Detect which cell encompasses the target text, then output its [x, y] center coordinate. 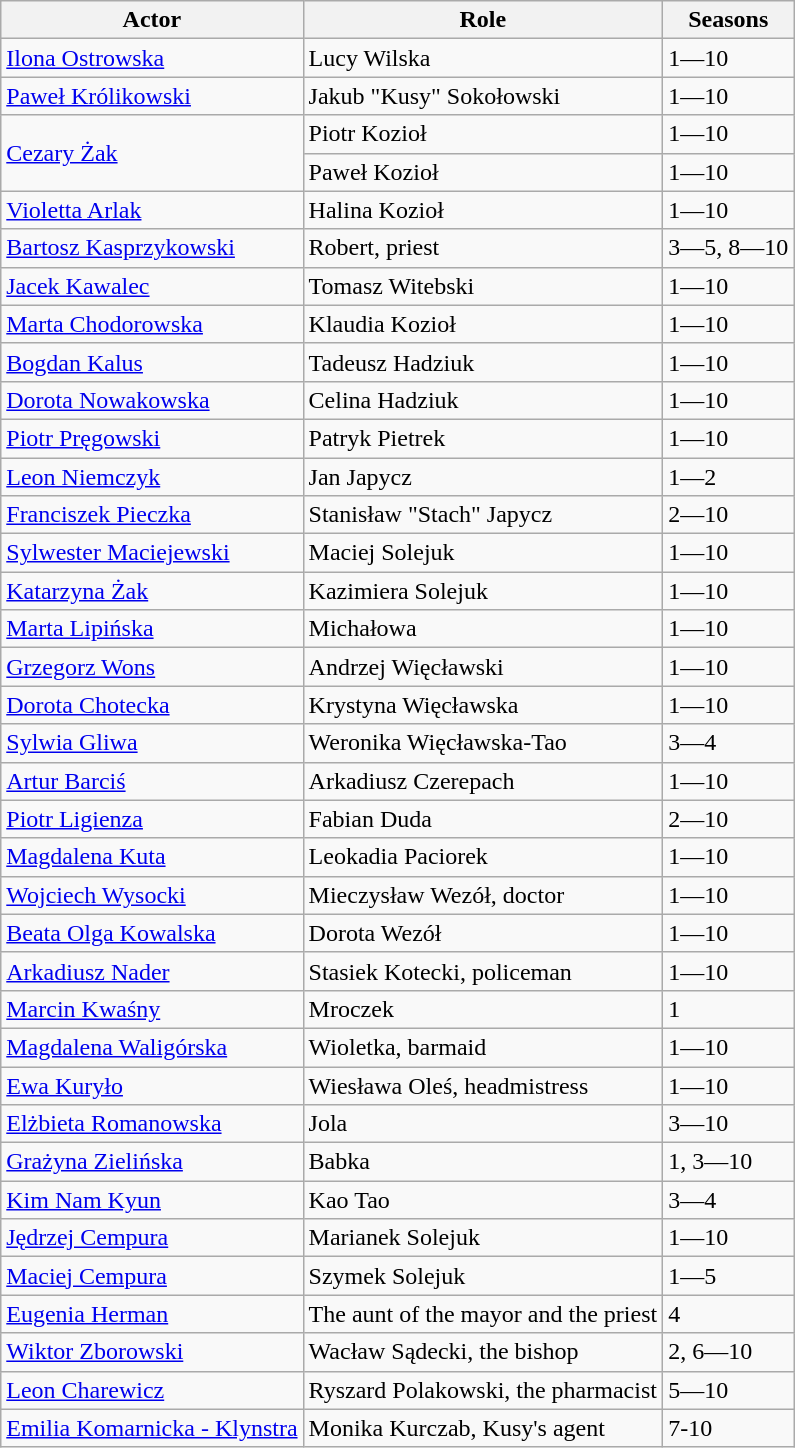
Mieczysław Wezół, doctor [483, 895]
Sylwester Maciejewski [152, 553]
1—5 [728, 1276]
Marcin Kwaśny [152, 1009]
Mroczek [483, 1009]
Kim Nam Kyun [152, 1200]
Jacek Kawalec [152, 286]
2, 6—10 [728, 1352]
Stasiek Kotecki, policeman [483, 971]
Piotr Pręgowski [152, 438]
Andrzej Więcławski [483, 667]
1 [728, 1009]
Tomasz Witebski [483, 286]
Jakub "Kusy" Sokołowski [483, 96]
Arkadiusz Czerepach [483, 781]
Klaudia Kozioł [483, 324]
Seasons [728, 20]
Wiesława Oleś, headmistress [483, 1085]
Maciej Cempura [152, 1276]
3—10 [728, 1124]
Babka [483, 1162]
Monika Kurczab, Kusy's agent [483, 1428]
1—2 [728, 477]
Emilia Komarnicka - Klynstra [152, 1428]
Eugenia Herman [152, 1314]
Halina Kozioł [483, 210]
Arkadiusz Nader [152, 971]
Wioletka, barmaid [483, 1047]
Weronika Więcławska-Tao [483, 743]
Piotr Ligienza [152, 819]
Piotr Kozioł [483, 134]
Beata Olga Kowalska [152, 933]
3—5, 8—10 [728, 248]
Marta Lipińska [152, 629]
Michałowa [483, 629]
Jędrzej Cempura [152, 1238]
Robert, priest [483, 248]
Violetta Arlak [152, 210]
Patryk Pietrek [483, 438]
Cezary Żak [152, 153]
Ewa Kuryło [152, 1085]
Actor [152, 20]
Wacław Sądecki, the bishop [483, 1352]
Franciszek Pieczka [152, 515]
Sylwia Gliwa [152, 743]
Lucy Wilska [483, 58]
Role [483, 20]
Bartosz Kasprzykowski [152, 248]
The aunt of the mayor and the priest [483, 1314]
Wojciech Wysocki [152, 895]
Dorota Chotecka [152, 705]
Leokadia Paciorek [483, 857]
Ryszard Polakowski, the pharmacist [483, 1390]
Fabian Duda [483, 819]
Bogdan Kalus [152, 362]
Krystyna Więcławska [483, 705]
Kao Tao [483, 1200]
Artur Barciś [152, 781]
Leon Charewicz [152, 1390]
Ilona Ostrowska [152, 58]
Leon Niemczyk [152, 477]
Szymek Solejuk [483, 1276]
7-10 [728, 1428]
Maciej Solejuk [483, 553]
Jan Japycz [483, 477]
Paweł Kozioł [483, 172]
Marianek Solejuk [483, 1238]
Marta Chodorowska [152, 324]
Wiktor Zborowski [152, 1352]
4 [728, 1314]
Jola [483, 1124]
Magdalena Kuta [152, 857]
Katarzyna Żak [152, 591]
Dorota Nowakowska [152, 400]
Magdalena Waligórska [152, 1047]
1, 3—10 [728, 1162]
Dorota Wezół [483, 933]
Grzegorz Wons [152, 667]
Stanisław "Stach" Japycz [483, 515]
Kazimiera Solejuk [483, 591]
Tadeusz Hadziuk [483, 362]
Celina Hadziuk [483, 400]
Grażyna Zielińska [152, 1162]
Elżbieta Romanowska [152, 1124]
Paweł Królikowski [152, 96]
5—10 [728, 1390]
